Scan for the cell matching the given text and deliver its (X, Y) coordinate at center. 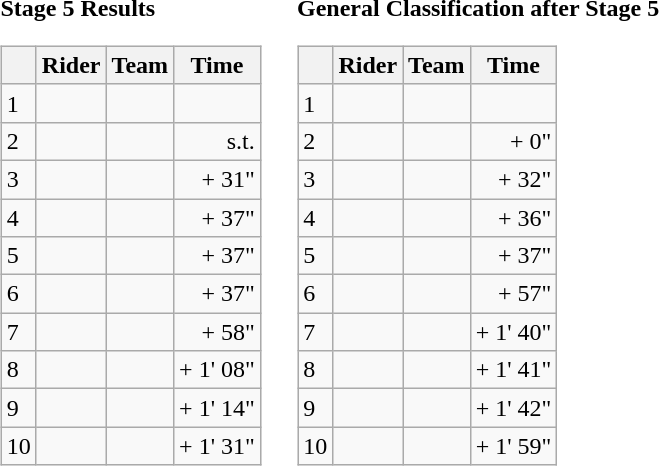
+ 1' 42" (514, 408)
+ 57" (514, 294)
+ 1' 59" (514, 446)
+ 36" (514, 217)
+ 1' 40" (514, 332)
s.t. (218, 141)
+ 1' 14" (218, 408)
+ 1' 08" (218, 370)
+ 31" (218, 179)
+ 1' 41" (514, 370)
+ 0" (514, 141)
+ 58" (218, 332)
+ 1' 31" (218, 446)
+ 32" (514, 179)
